From the cell containing the given text, extract its center point as [X, Y] coordinate. 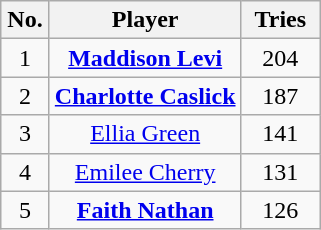
Tries [280, 20]
131 [280, 172]
3 [26, 134]
126 [280, 210]
Player [145, 20]
2 [26, 96]
Faith Nathan [145, 210]
Maddison Levi [145, 58]
204 [280, 58]
187 [280, 96]
141 [280, 134]
5 [26, 210]
No. [26, 20]
Ellia Green [145, 134]
Charlotte Caslick [145, 96]
4 [26, 172]
1 [26, 58]
Emilee Cherry [145, 172]
